Detect which cell encompasses the target text, then output its (x, y) center coordinate. 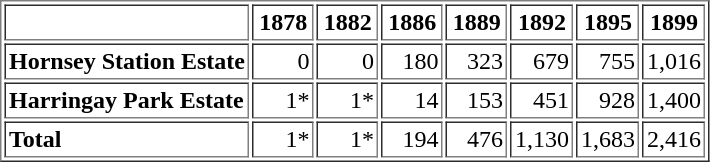
1886 (412, 22)
451 (542, 100)
1,683 (608, 140)
1882 (348, 22)
1,130 (542, 140)
Harringay Park Estate (126, 100)
1,400 (674, 100)
194 (412, 140)
180 (412, 62)
1878 (283, 22)
755 (608, 62)
1899 (674, 22)
679 (542, 62)
1,016 (674, 62)
476 (477, 140)
2,416 (674, 140)
Hornsey Station Estate (126, 62)
323 (477, 62)
1892 (542, 22)
14 (412, 100)
1895 (608, 22)
153 (477, 100)
Total (126, 140)
1889 (477, 22)
928 (608, 100)
